Capture the cell that displays the provided text and extract its (x, y) central coordinate. 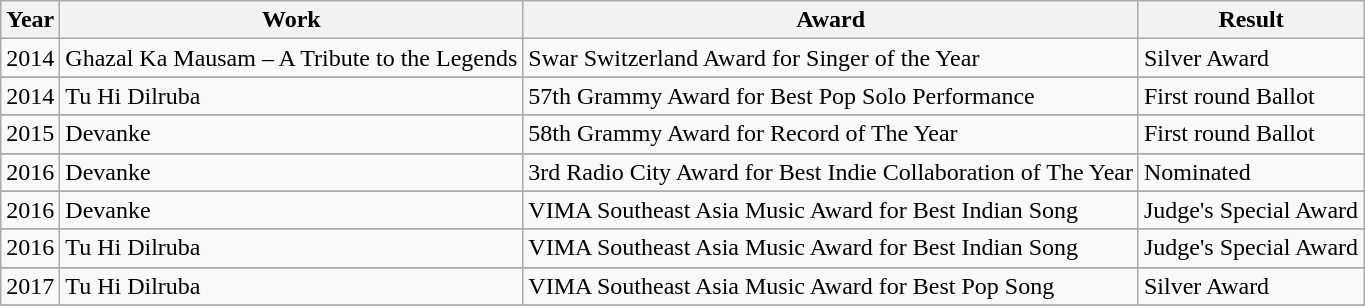
2015 (30, 134)
Result (1250, 20)
58th Grammy Award for Record of The Year (831, 134)
Year (30, 20)
3rd Radio City Award for Best Indie Collaboration of The Year (831, 172)
Nominated (1250, 172)
Ghazal Ka Mausam – A Tribute to the Legends (292, 58)
Work (292, 20)
VIMA Southeast Asia Music Award for Best Pop Song (831, 286)
2017 (30, 286)
Award (831, 20)
57th Grammy Award for Best Pop Solo Performance (831, 96)
Swar Switzerland Award for Singer of the Year (831, 58)
